Locate the cell with the specified text and output its [x, y] center coordinate. 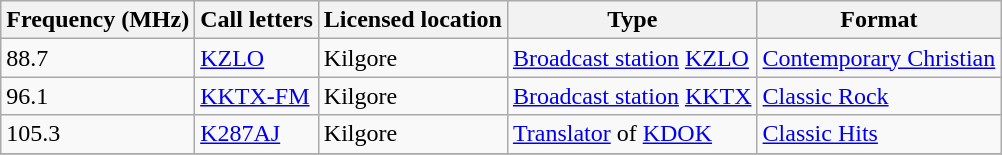
Call letters [257, 20]
105.3 [98, 134]
Type [632, 20]
Contemporary Christian [879, 58]
Broadcast station KZLO [632, 58]
96.1 [98, 96]
88.7 [98, 58]
K287AJ [257, 134]
Licensed location [412, 20]
Classic Rock [879, 96]
Broadcast station KKTX [632, 96]
KKTX-FM [257, 96]
Format [879, 20]
Classic Hits [879, 134]
KZLO [257, 58]
Translator of KDOK [632, 134]
Frequency (MHz) [98, 20]
